Search for the cell housing the specified text and yield its (x, y) center coordinate. 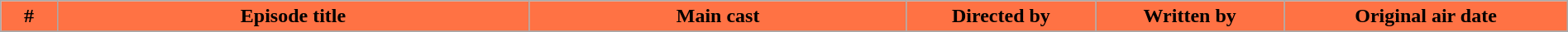
Main cast (718, 16)
Written by (1190, 16)
Episode title (293, 16)
# (29, 16)
Original air date (1426, 16)
Directed by (1001, 16)
